Capture the cell that displays the provided text and extract its [x, y] central coordinate. 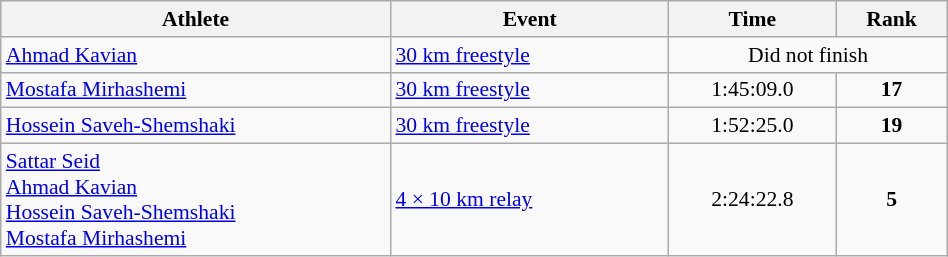
Sattar SeidAhmad KavianHossein Saveh-ShemshakiMostafa Mirhashemi [196, 200]
2:24:22.8 [752, 200]
5 [892, 200]
1:45:09.0 [752, 90]
Hossein Saveh-Shemshaki [196, 126]
Did not finish [808, 55]
Rank [892, 19]
Event [529, 19]
Ahmad Kavian [196, 55]
Mostafa Mirhashemi [196, 90]
Time [752, 19]
17 [892, 90]
19 [892, 126]
Athlete [196, 19]
1:52:25.0 [752, 126]
4 × 10 km relay [529, 200]
